Pinpoint the cell where the given text exists, returning its [X, Y] midpoint coordinate. 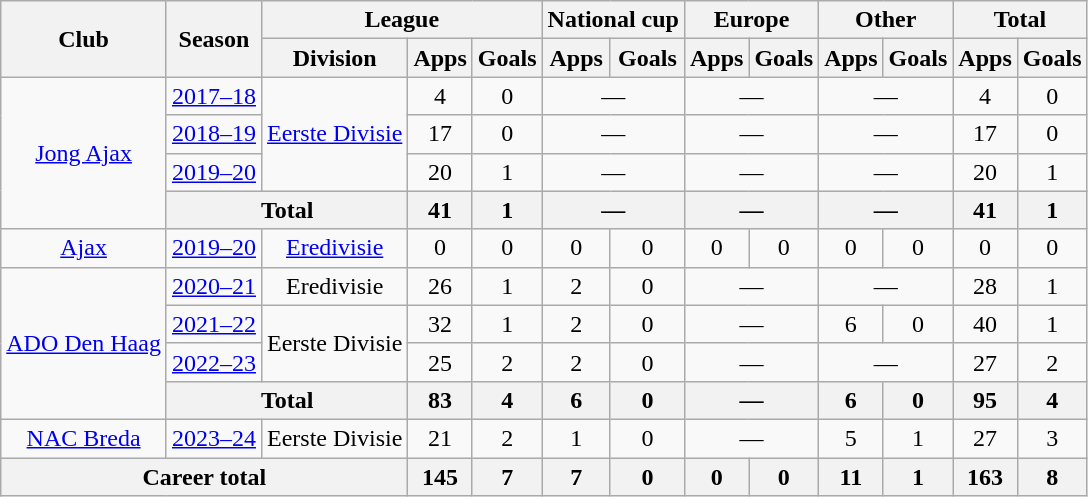
2021–22 [214, 324]
League [402, 20]
21 [440, 438]
Jong Ajax [84, 153]
Ajax [84, 248]
NAC Breda [84, 438]
163 [985, 477]
Other [886, 20]
83 [440, 400]
2022–23 [214, 362]
Europe [751, 20]
8 [1052, 477]
ADO Den Haag [84, 343]
26 [440, 286]
5 [851, 438]
Career total [204, 477]
11 [851, 477]
25 [440, 362]
National cup [613, 20]
Club [84, 39]
145 [440, 477]
Division [334, 58]
Season [214, 39]
2023–24 [214, 438]
2018–19 [214, 134]
2017–18 [214, 96]
40 [985, 324]
95 [985, 400]
3 [1052, 438]
2020–21 [214, 286]
28 [985, 286]
32 [440, 324]
